Return (x, y) of the center of cell containing provided text 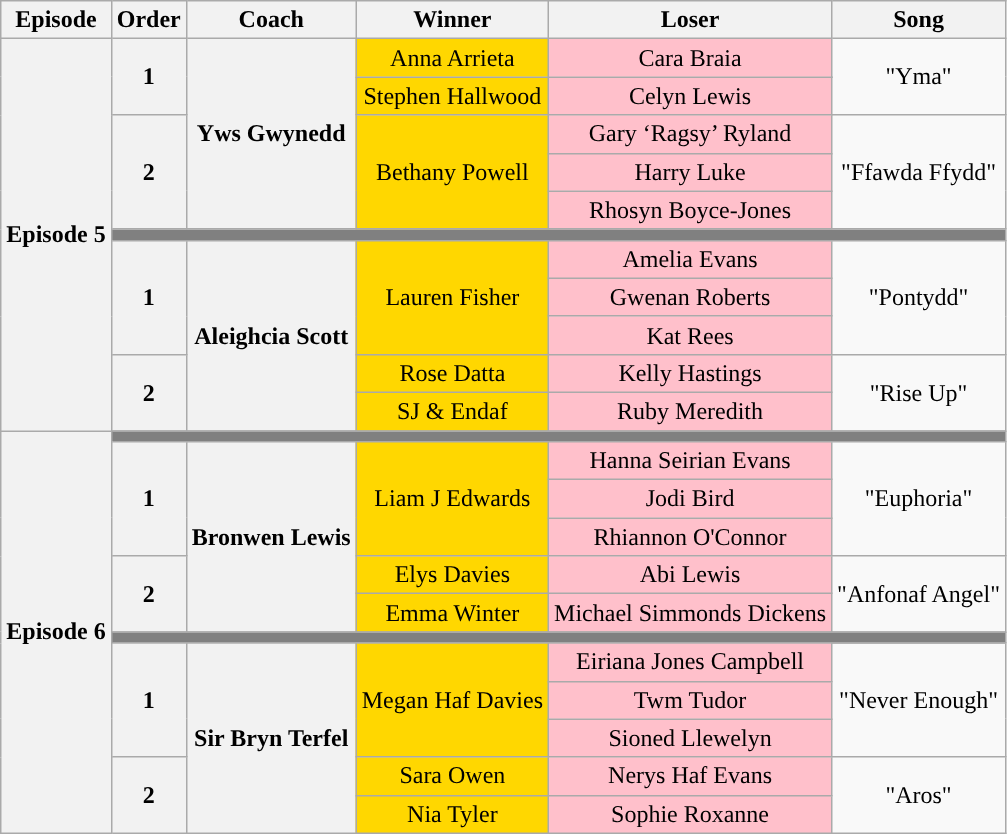
Anna Arrieta (452, 58)
Hanna Seirian Evans (690, 461)
Nia Tyler (452, 814)
Episode (56, 20)
"Ffawda Ffydd" (919, 172)
Gwenan Roberts (690, 297)
Rhiannon O'Connor (690, 537)
Nerys Haf Evans (690, 776)
Kelly Hastings (690, 373)
Amelia Evans (690, 259)
Winner (452, 20)
Coach (271, 20)
Celyn Lewis (690, 96)
Jodi Bird (690, 499)
Song (919, 20)
"Rise Up" (919, 392)
"Never Enough" (919, 700)
Megan Haf Davies (452, 700)
Eiriana Jones Campbell (690, 662)
Emma Winter (452, 613)
Episode 6 (56, 632)
"Aros" (919, 795)
"Yma" (919, 77)
"Pontydd" (919, 297)
Kat Rees (690, 335)
Elys Davies (452, 575)
Sir Bryn Terfel (271, 738)
Bronwen Lewis (271, 537)
Michael Simmonds Dickens (690, 613)
Liam J Edwards (452, 499)
Bethany Powell (452, 172)
Sara Owen (452, 776)
"Anfonaf Angel" (919, 594)
Rose Datta (452, 373)
Lauren Fisher (452, 297)
Twm Tudor (690, 700)
Rhosyn Boyce-Jones (690, 210)
Order (148, 20)
Sophie Roxanne (690, 814)
Yws Gwynedd (271, 134)
"Euphoria" (919, 499)
Gary ‘Ragsy’ Ryland (690, 134)
Abi Lewis (690, 575)
Loser (690, 20)
Ruby Meredith (690, 411)
Episode 5 (56, 235)
SJ & Endaf (452, 411)
Stephen Hallwood (452, 96)
Harry Luke (690, 172)
Cara Braia (690, 58)
Sioned Llewelyn (690, 738)
Aleighcia Scott (271, 335)
